Search for the cell housing the specified text and yield its [X, Y] center coordinate. 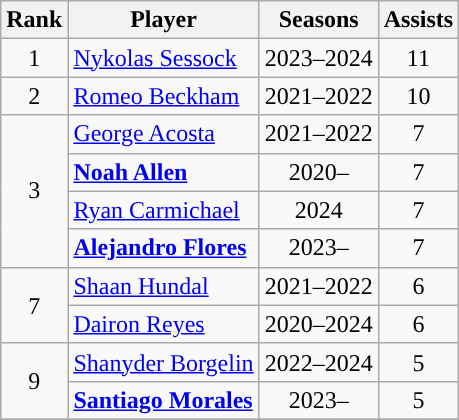
2 [34, 96]
George Acosta [164, 134]
Rank [34, 20]
Shaan Hundal [164, 286]
2022–2024 [318, 362]
1 [34, 58]
Ryan Carmichael [164, 210]
Dairon Reyes [164, 324]
2024 [318, 210]
Shanyder Borgelin [164, 362]
Alejandro Flores [164, 248]
2023–2024 [318, 58]
Romeo Beckham [164, 96]
Nykolas Sessock [164, 58]
2020–2024 [318, 324]
Santiago Morales [164, 400]
Seasons [318, 20]
2020– [318, 172]
Assists [418, 20]
Player [164, 20]
10 [418, 96]
9 [34, 381]
11 [418, 58]
3 [34, 191]
Noah Allen [164, 172]
